Capture the cell that displays the provided text and extract its (x, y) central coordinate. 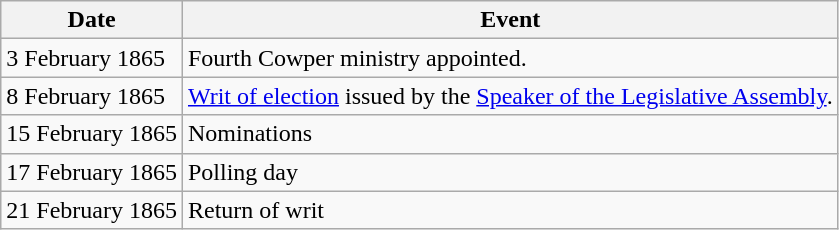
Writ of election issued by the Speaker of the Legislative Assembly. (510, 96)
Polling day (510, 172)
Fourth Cowper ministry appointed. (510, 58)
Date (92, 20)
21 February 1865 (92, 210)
Nominations (510, 134)
17 February 1865 (92, 172)
8 February 1865 (92, 96)
Event (510, 20)
15 February 1865 (92, 134)
Return of writ (510, 210)
3 February 1865 (92, 58)
